Capture the cell that displays the provided text and extract its [x, y] central coordinate. 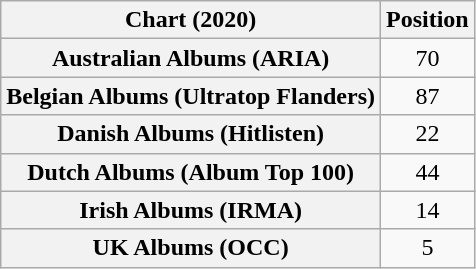
22 [428, 134]
Irish Albums (IRMA) [191, 210]
70 [428, 58]
87 [428, 96]
Chart (2020) [191, 20]
Position [428, 20]
Danish Albums (Hitlisten) [191, 134]
44 [428, 172]
Dutch Albums (Album Top 100) [191, 172]
UK Albums (OCC) [191, 248]
Belgian Albums (Ultratop Flanders) [191, 96]
14 [428, 210]
Australian Albums (ARIA) [191, 58]
5 [428, 248]
